Find where the given text appears and provide that cell's center as [X, Y] coordinate. 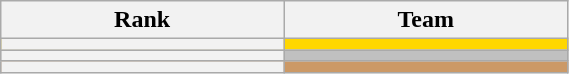
Team [426, 20]
Rank [142, 20]
